From the cell containing the given text, extract its center point as (X, Y) coordinate. 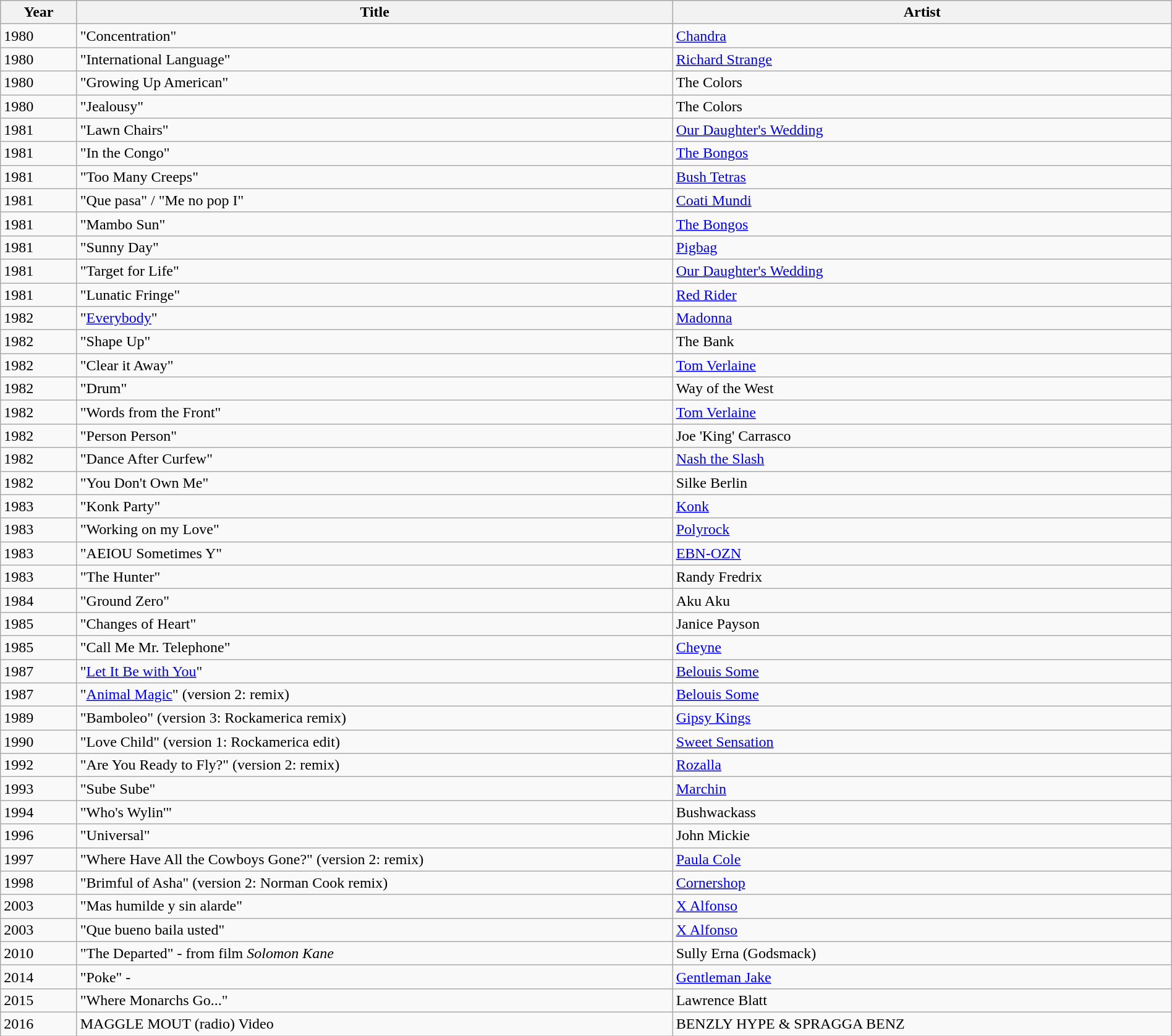
"The Departed" - from film Solomon Kane (375, 953)
Bushwackass (922, 812)
"Person Person" (375, 436)
1997 (38, 859)
1992 (38, 765)
1990 (38, 742)
Cornershop (922, 883)
Red Rider (922, 295)
Bush Tetras (922, 177)
"Where Monarchs Go..." (375, 1000)
"Love Child" (version 1: Rockamerica edit) (375, 742)
"Target for Life" (375, 271)
Year (38, 12)
"Who's Wylin'" (375, 812)
"Brimful of Asha" (version 2: Norman Cook remix) (375, 883)
Paula Cole (922, 859)
Lawrence Blatt (922, 1000)
"Dance After Curfew" (375, 459)
Konk (922, 506)
"Ground Zero" (375, 600)
"Que bueno baila usted" (375, 930)
1989 (38, 718)
"Mas humilde y sin alarde" (375, 906)
"In the Congo" (375, 153)
MAGGLE MOUT (radio) Video (375, 1024)
1998 (38, 883)
1984 (38, 600)
Chandra (922, 36)
Sully Erna (Godsmack) (922, 953)
Marchin (922, 789)
Randy Fredrix (922, 577)
Janice Payson (922, 624)
Pigbag (922, 247)
Gentleman Jake (922, 977)
"Jealousy" (375, 106)
Coati Mundi (922, 200)
1996 (38, 836)
"Are You Ready to Fly?" (version 2: remix) (375, 765)
"You Don't Own Me" (375, 483)
Aku Aku (922, 600)
"Lawn Chairs" (375, 130)
2014 (38, 977)
"Working on my Love" (375, 530)
"Where Have All the Cowboys Gone?" (version 2: remix) (375, 859)
"Sube Sube" (375, 789)
John Mickie (922, 836)
Richard Strange (922, 59)
Way of the West (922, 389)
"Shape Up" (375, 342)
"Drum" (375, 389)
"Bamboleo" (version 3: Rockamerica remix) (375, 718)
Sweet Sensation (922, 742)
BENZLY HYPE & SPRAGGA BENZ (922, 1024)
Gipsy Kings (922, 718)
Madonna (922, 318)
The Bank (922, 342)
"Mambo Sun" (375, 224)
"Clear it Away" (375, 365)
"Words from the Front" (375, 412)
"Konk Party" (375, 506)
Title (375, 12)
"Que pasa" / "Me no pop I" (375, 200)
Rozalla (922, 765)
"Sunny Day" (375, 247)
"International Language" (375, 59)
2016 (38, 1024)
"The Hunter" (375, 577)
"AEIOU Sometimes Y" (375, 553)
Cheyne (922, 647)
"Let It Be with You" (375, 671)
"Call Me Mr. Telephone" (375, 647)
"Poke" - (375, 977)
"Universal" (375, 836)
"Everybody" (375, 318)
"Concentration" (375, 36)
Artist (922, 12)
Joe 'King' Carrasco (922, 436)
1994 (38, 812)
1993 (38, 789)
"Growing Up American" (375, 83)
Nash the Slash (922, 459)
2010 (38, 953)
"Changes of Heart" (375, 624)
"Too Many Creeps" (375, 177)
Polyrock (922, 530)
Silke Berlin (922, 483)
2015 (38, 1000)
"Lunatic Fringe" (375, 295)
EBN-OZN (922, 553)
"Animal Magic" (version 2: remix) (375, 695)
